From the cell containing the given text, extract its center point as (X, Y) coordinate. 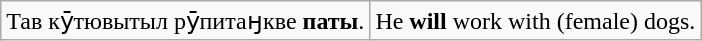
He will work with (female) dogs. (536, 21)
Тав кӯтювытыл рӯпитаӈкве паты. (186, 21)
